Return the (x, y) coordinate for the center point of the cell that contains the specified text.  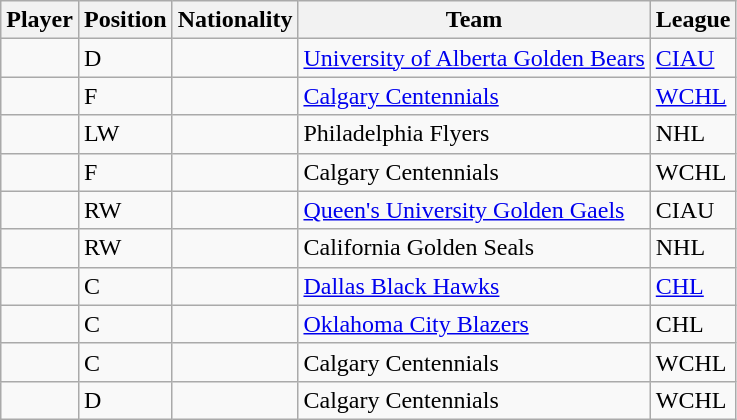
LW (125, 134)
Dallas Black Hawks (474, 286)
League (693, 20)
Queen's University Golden Gaels (474, 210)
University of Alberta Golden Bears (474, 58)
Oklahoma City Blazers (474, 324)
Team (474, 20)
Nationality (235, 20)
California Golden Seals (474, 248)
Position (125, 20)
Philadelphia Flyers (474, 134)
Player (40, 20)
